For the text-containing cell, return its midpoint in (X, Y) coordinate format. 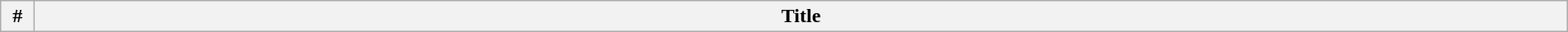
Title (801, 16)
# (18, 16)
